Locate the cell with the specified text and output its [x, y] center coordinate. 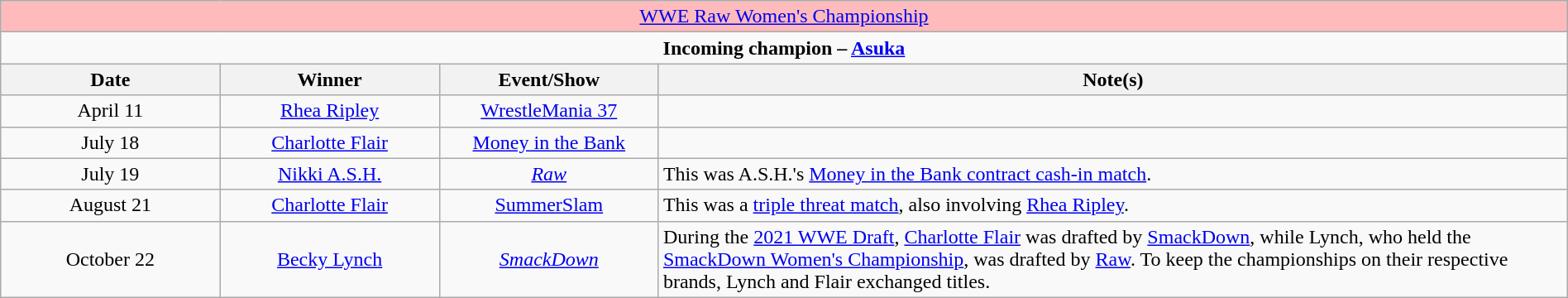
This was A.S.H.'s Money in the Bank contract cash-in match. [1113, 174]
SummerSlam [549, 205]
Becky Lynch [329, 259]
Raw [549, 174]
Incoming champion – Asuka [784, 48]
Date [111, 79]
This was a triple threat match, also involving Rhea Ripley. [1113, 205]
July 18 [111, 142]
Event/Show [549, 79]
Winner [329, 79]
August 21 [111, 205]
October 22 [111, 259]
WWE Raw Women's Championship [784, 17]
WrestleMania 37 [549, 111]
Nikki A.S.H. [329, 174]
April 11 [111, 111]
Rhea Ripley [329, 111]
Note(s) [1113, 79]
July 19 [111, 174]
Money in the Bank [549, 142]
SmackDown [549, 259]
